Return [X, Y] of the center of cell containing provided text 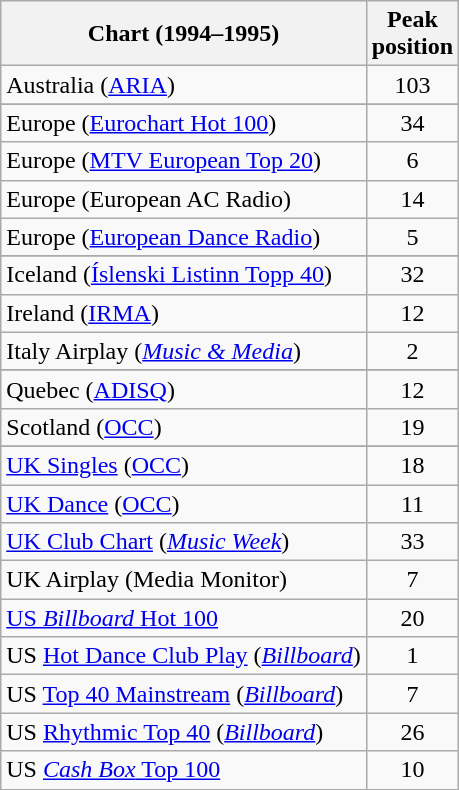
Quebec (ADISQ) [184, 389]
Europe (Eurochart Hot 100) [184, 123]
11 [412, 503]
UK Singles (OCC) [184, 465]
32 [412, 275]
34 [412, 123]
UK Airplay (Media Monitor) [184, 580]
14 [412, 199]
US Rhythmic Top 40 (Billboard) [184, 732]
33 [412, 542]
6 [412, 161]
Europe (MTV European Top 20) [184, 161]
US Top 40 Mainstream (Billboard) [184, 694]
1 [412, 656]
UK Dance (OCC) [184, 503]
Peakposition [412, 34]
US Billboard Hot 100 [184, 618]
Ireland (IRMA) [184, 313]
18 [412, 465]
US Cash Box Top 100 [184, 770]
10 [412, 770]
UK Club Chart (Music Week) [184, 542]
US Hot Dance Club Play (Billboard) [184, 656]
103 [412, 85]
19 [412, 427]
26 [412, 732]
Europe (European Dance Radio) [184, 237]
20 [412, 618]
Scotland (OCC) [184, 427]
Italy Airplay (Music & Media) [184, 351]
Iceland (Íslenski Listinn Topp 40) [184, 275]
5 [412, 237]
Chart (1994–1995) [184, 34]
2 [412, 351]
Europe (European AC Radio) [184, 199]
Australia (ARIA) [184, 85]
